For the text-containing cell, return its midpoint in [X, Y] coordinate format. 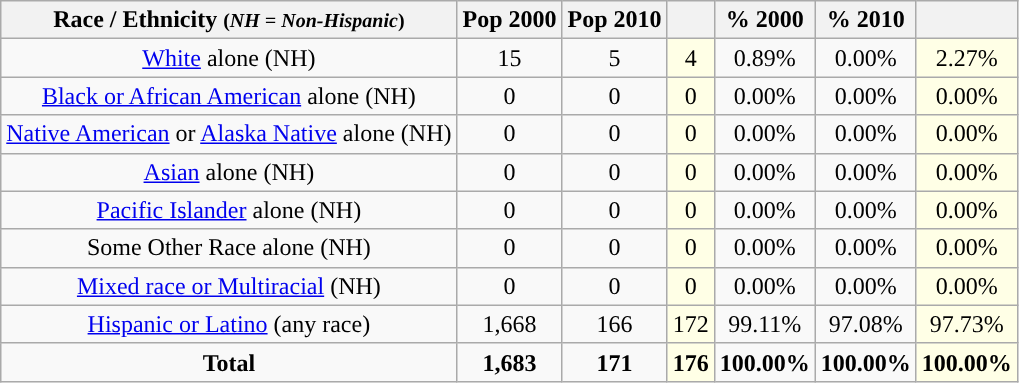
4 [690, 58]
% 2010 [866, 20]
1,668 [510, 324]
Black or African American alone (NH) [229, 96]
% 2000 [764, 20]
5 [614, 58]
2.27% [966, 58]
Mixed race or Multiracial (NH) [229, 286]
1,683 [510, 362]
Native American or Alaska Native alone (NH) [229, 134]
97.08% [866, 324]
15 [510, 58]
166 [614, 324]
White alone (NH) [229, 58]
Hispanic or Latino (any race) [229, 324]
Total [229, 362]
0.89% [764, 58]
Pop 2000 [510, 20]
99.11% [764, 324]
171 [614, 362]
Pacific Islander alone (NH) [229, 210]
97.73% [966, 324]
Some Other Race alone (NH) [229, 248]
Pop 2010 [614, 20]
172 [690, 324]
Asian alone (NH) [229, 172]
176 [690, 362]
Race / Ethnicity (NH = Non-Hispanic) [229, 20]
